Scan for the cell matching the given text and deliver its (x, y) coordinate at center. 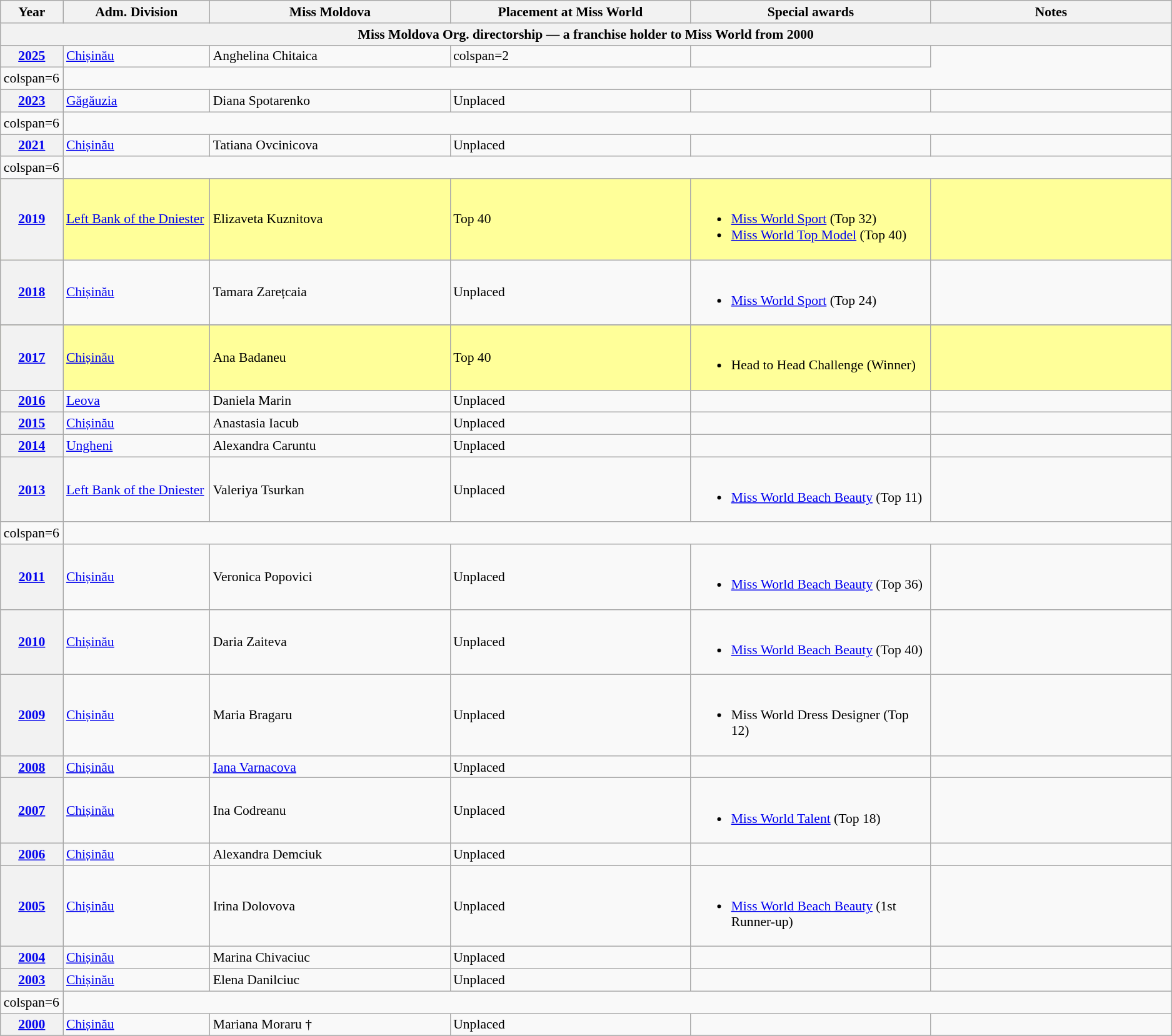
2005 (32, 906)
2003 (32, 980)
2015 (32, 424)
colspan=2 (570, 56)
Year (32, 12)
Special awards (811, 12)
2018 (32, 292)
Găgăuzia (136, 101)
2013 (32, 489)
Marina Chivaciuc (330, 958)
2009 (32, 715)
2017 (32, 357)
Miss World Dress Designer (Top 12) (811, 715)
Miss World Beach Beauty (Top 36) (811, 577)
Alexandra Caruntu (330, 446)
Maria Bragaru (330, 715)
2006 (32, 855)
Notes (1051, 12)
Ungheni (136, 446)
Alexandra Demciuk (330, 855)
Head to Head Challenge (Winner) (811, 357)
2008 (32, 767)
Tatiana Ovcinicova (330, 146)
Miss World Sport (Top 32)Miss World Top Model (Top 40) (811, 219)
Valeriya Tsurkan (330, 489)
Miss World Beach Beauty (Top 40) (811, 642)
Leova (136, 402)
Anghelina Chitaica (330, 56)
Adm. Division (136, 12)
Daria Zaiteva (330, 642)
Veronica Popovici (330, 577)
2007 (32, 810)
2000 (32, 1025)
Ina Codreanu (330, 810)
Elizaveta Kuznitova (330, 219)
2011 (32, 577)
Iana Varnacova (330, 767)
2016 (32, 402)
2021 (32, 146)
Miss World Beach Beauty (1st Runner-up) (811, 906)
Daniela Marin (330, 402)
Tamara Zarețcaia (330, 292)
Miss World Beach Beauty (Top 11) (811, 489)
2025 (32, 56)
Mariana Moraru † (330, 1025)
Miss World Sport (Top 24) (811, 292)
2014 (32, 446)
2023 (32, 101)
Ana Badaneu (330, 357)
Elena Danilciuc (330, 980)
Miss Moldova (330, 12)
2004 (32, 958)
Diana Spotarenko (330, 101)
Miss World Talent (Top 18) (811, 810)
2019 (32, 219)
Anastasia Iacub (330, 424)
Irina Dolovova (330, 906)
2010 (32, 642)
Miss Moldova Org. directorship — a franchise holder to Miss World from 2000 (586, 34)
Placement at Miss World (570, 12)
